Determine the (X, Y) coordinate at the center of the cell enclosing the given text.  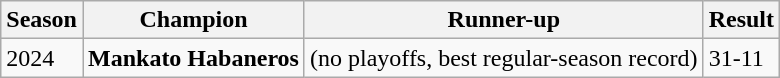
2024 (42, 58)
Result (741, 20)
Champion (193, 20)
Runner-up (504, 20)
31-11 (741, 58)
Mankato Habaneros (193, 58)
Season (42, 20)
(no playoffs, best regular-season record) (504, 58)
